Output the (X, Y) coordinate of the center of the cell containing the given text.  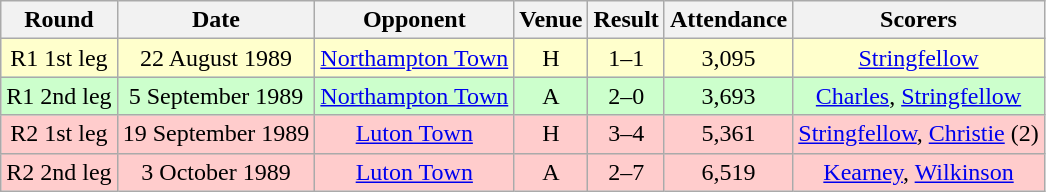
Date (216, 20)
R1 2nd leg (59, 96)
1–1 (626, 58)
6,519 (728, 172)
Charles, Stringfellow (918, 96)
Kearney, Wilkinson (918, 172)
2–0 (626, 96)
19 September 1989 (216, 134)
Scorers (918, 20)
5 September 1989 (216, 96)
R2 2nd leg (59, 172)
3,693 (728, 96)
Stringfellow (918, 58)
Stringfellow, Christie (2) (918, 134)
Opponent (414, 20)
22 August 1989 (216, 58)
Result (626, 20)
R2 1st leg (59, 134)
3 October 1989 (216, 172)
Attendance (728, 20)
Round (59, 20)
5,361 (728, 134)
2–7 (626, 172)
Venue (551, 20)
3–4 (626, 134)
R1 1st leg (59, 58)
3,095 (728, 58)
